Detect which cell encompasses the target text, then output its (X, Y) center coordinate. 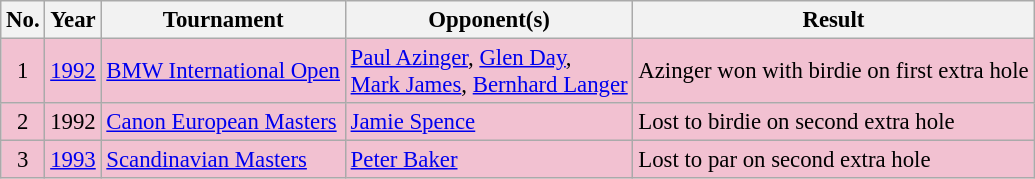
1 (23, 72)
Canon European Masters (223, 122)
Scandinavian Masters (223, 160)
Paul Azinger, Glen Day, Mark James, Bernhard Langer (489, 72)
Peter Baker (489, 160)
Year (73, 20)
Lost to par on second extra hole (834, 160)
Lost to birdie on second extra hole (834, 122)
No. (23, 20)
Result (834, 20)
Tournament (223, 20)
Jamie Spence (489, 122)
1993 (73, 160)
BMW International Open (223, 72)
Azinger won with birdie on first extra hole (834, 72)
Opponent(s) (489, 20)
3 (23, 160)
2 (23, 122)
